Locate the cell with the specified text and output its [X, Y] center coordinate. 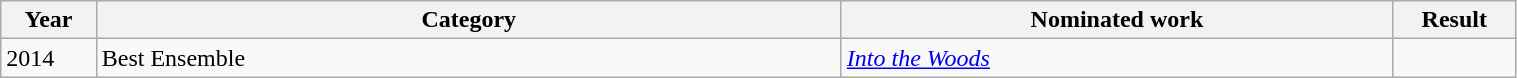
Year [48, 20]
Best Ensemble [468, 58]
Result [1455, 20]
Into the Woods [1116, 58]
Category [468, 20]
2014 [48, 58]
Nominated work [1116, 20]
